Return [x, y] of the center of cell containing provided text 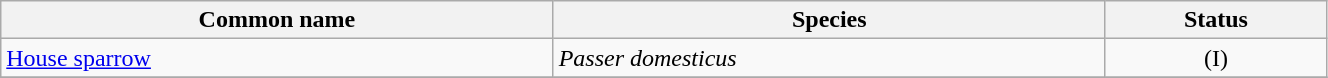
Species [829, 20]
Passer domesticus [829, 58]
Common name [277, 20]
Status [1216, 20]
(I) [1216, 58]
House sparrow [277, 58]
